Output the (X, Y) coordinate of the center of the cell containing the given text.  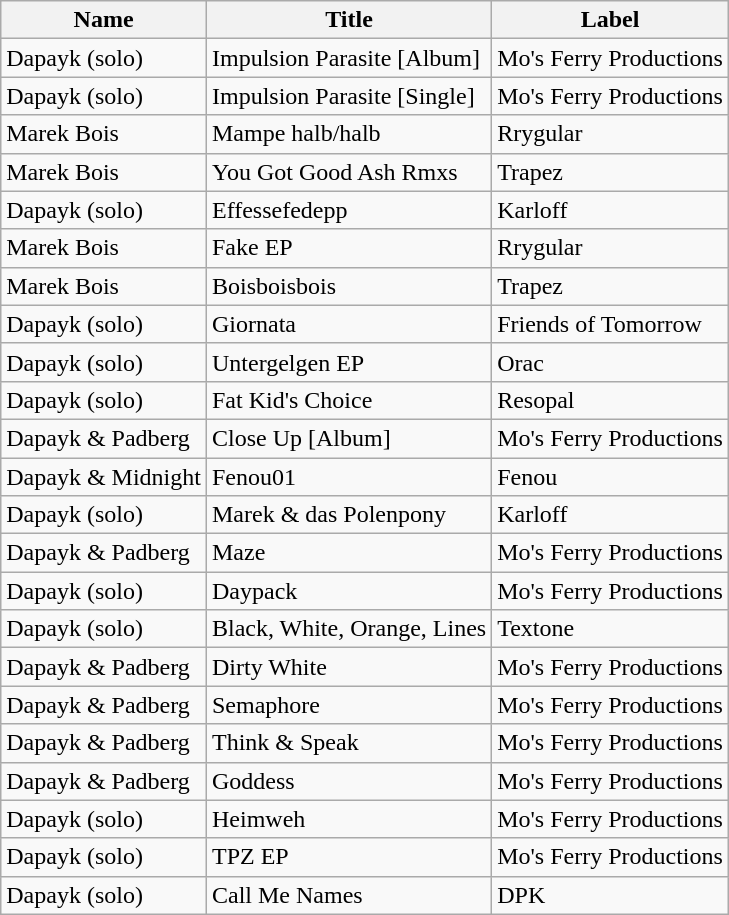
Dapayk & Midnight (104, 477)
Maze (348, 553)
Marek & das Polenpony (348, 515)
Black, White, Orange, Lines (348, 629)
Friends of Tomorrow (610, 324)
Impulsion Parasite [Single] (348, 96)
Mampe halb/halb (348, 134)
Fat Kid's Choice (348, 400)
Fenou01 (348, 477)
TPZ EP (348, 857)
Think & Speak (348, 743)
Resopal (610, 400)
Label (610, 20)
Giornata (348, 324)
Heimweh (348, 819)
Semaphore (348, 705)
Impulsion Parasite [Album] (348, 58)
Textone (610, 629)
DPK (610, 895)
You Got Good Ash Rmxs (348, 172)
Name (104, 20)
Dirty White (348, 667)
Boisboisbois (348, 286)
Fenou (610, 477)
Fake EP (348, 248)
Title (348, 20)
Close Up [Album] (348, 438)
Untergelgen EP (348, 362)
Orac (610, 362)
Goddess (348, 781)
Call Me Names (348, 895)
Daypack (348, 591)
Effessefedepp (348, 210)
